For the text-containing cell, return its midpoint in (x, y) coordinate format. 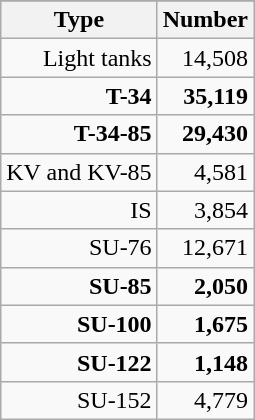
KV and KV-85 (79, 172)
1,148 (205, 362)
Number (205, 20)
SU-76 (79, 248)
IS (79, 210)
4,779 (205, 400)
Light tanks (79, 58)
SU-85 (79, 286)
T-34 (79, 96)
3,854 (205, 210)
1,675 (205, 324)
4,581 (205, 172)
12,671 (205, 248)
SU-122 (79, 362)
29,430 (205, 134)
35,119 (205, 96)
14,508 (205, 58)
SU-100 (79, 324)
T-34-85 (79, 134)
SU-152 (79, 400)
Type (79, 20)
2,050 (205, 286)
